Detect which cell encompasses the target text, then output its [x, y] center coordinate. 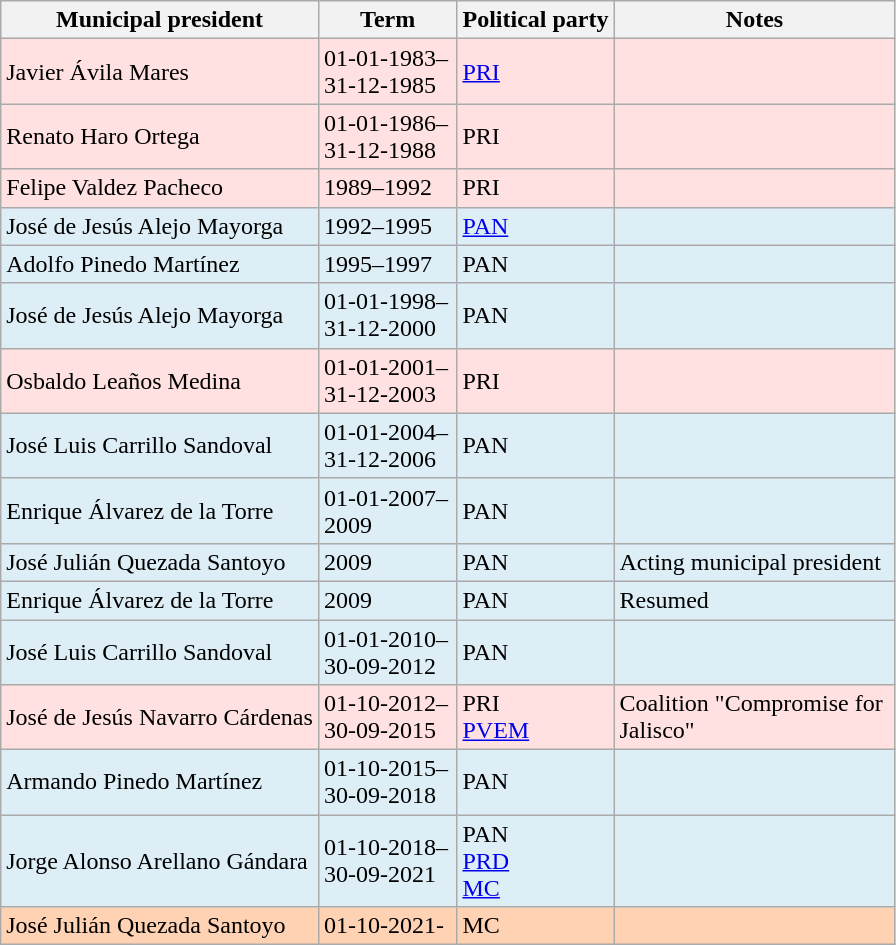
Adolfo Pinedo Martínez [160, 264]
PAN PRD MC [536, 861]
Renato Haro Ortega [160, 136]
01-10-2015–30-09-2018 [388, 782]
Political party [536, 20]
PRI PVEM [536, 718]
01-10-2018–30-09-2021 [388, 861]
01-01-1986–31-12-1988 [388, 136]
Resumed [754, 600]
01-10-2012–30-09-2015 [388, 718]
Osbaldo Leaños Medina [160, 380]
01-10-2021- [388, 926]
01-01-1998–31-12-2000 [388, 316]
José de Jesús Navarro Cárdenas [160, 718]
Javier Ávila Mares [160, 72]
Notes [754, 20]
Acting municipal president [754, 562]
01-01-1983–31-12-1985 [388, 72]
01-01-2010–30-09-2012 [388, 652]
01-01-2007–2009 [388, 510]
Jorge Alonso Arellano Gándara [160, 861]
Felipe Valdez Pacheco [160, 188]
01-01-2001–31-12-2003 [388, 380]
01-01-2004–31-12-2006 [388, 446]
1992–1995 [388, 226]
Municipal president [160, 20]
Term [388, 20]
Coalition "Compromise for Jalisco" [754, 718]
MC [536, 926]
1995–1997 [388, 264]
1989–1992 [388, 188]
Armando Pinedo Martínez [160, 782]
